Return (X, Y) of the center of cell containing provided text 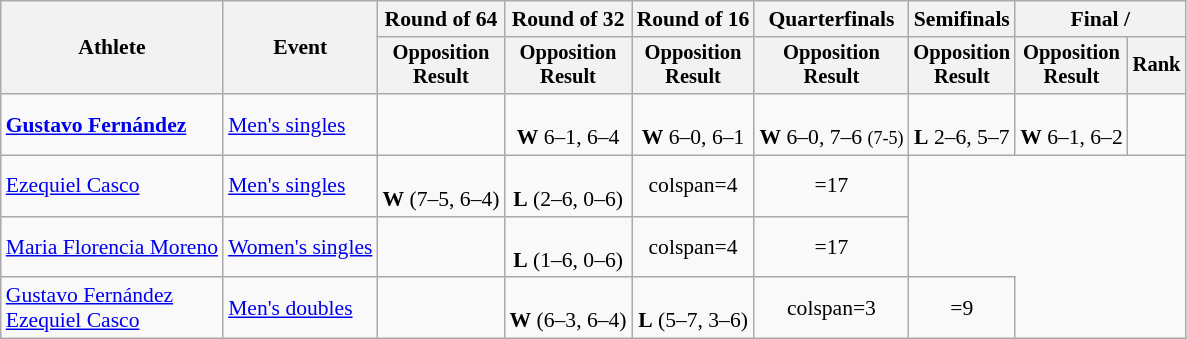
Gustavo Fernández (112, 124)
colspan=3 (831, 308)
W (7–5, 6–4) (440, 186)
=9 (962, 308)
W 6–0, 7–6 (7-5) (831, 124)
Men's doubles (300, 308)
Women's singles (300, 248)
W 6–0, 6–1 (694, 124)
Round of 16 (694, 19)
W 6–1, 6–4 (568, 124)
Gustavo FernándezEzequiel Casco (112, 308)
Quarterfinals (831, 19)
Round of 64 (440, 19)
L (5–7, 3–6) (694, 308)
Event (300, 48)
W (6–3, 6–4) (568, 308)
L 2–6, 5–7 (962, 124)
W 6–1, 6–2 (1072, 124)
Round of 32 (568, 19)
Ezequiel Casco (112, 186)
Semifinals (962, 19)
L (1–6, 0–6) (568, 248)
Maria Florencia Moreno (112, 248)
L (2–6, 0–6) (568, 186)
Final / (1100, 19)
Rank (1157, 66)
Athlete (112, 48)
